Identify which cell holds the provided text, then report its (x, y) central coordinate. 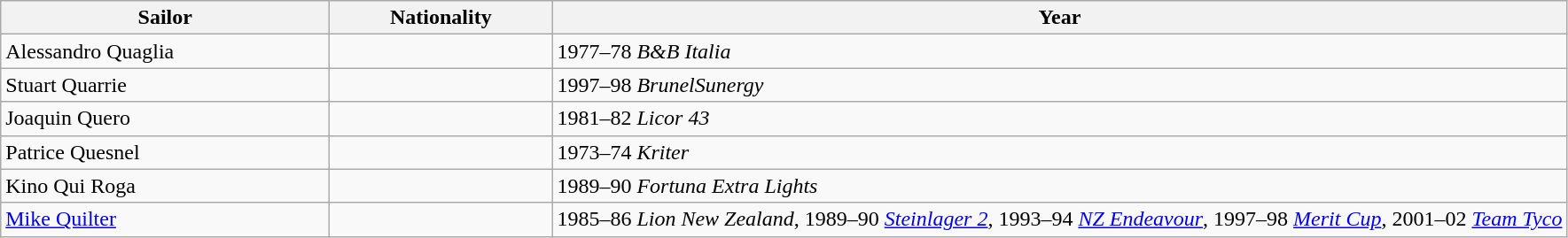
Nationality (441, 18)
1981–82 Licor 43 (1060, 119)
Stuart Quarrie (165, 85)
1973–74 Kriter (1060, 152)
Kino Qui Roga (165, 186)
1989–90 Fortuna Extra Lights (1060, 186)
1977–78 B&B Italia (1060, 51)
1997–98 BrunelSunergy (1060, 85)
Year (1060, 18)
Sailor (165, 18)
1985–86 Lion New Zealand, 1989–90 Steinlager 2, 1993–94 NZ Endeavour, 1997–98 Merit Cup, 2001–02 Team Tyco (1060, 219)
Joaquin Quero (165, 119)
Patrice Quesnel (165, 152)
Mike Quilter (165, 219)
Alessandro Quaglia (165, 51)
